Determine the (x, y) coordinate at the center of the cell enclosing the given text.  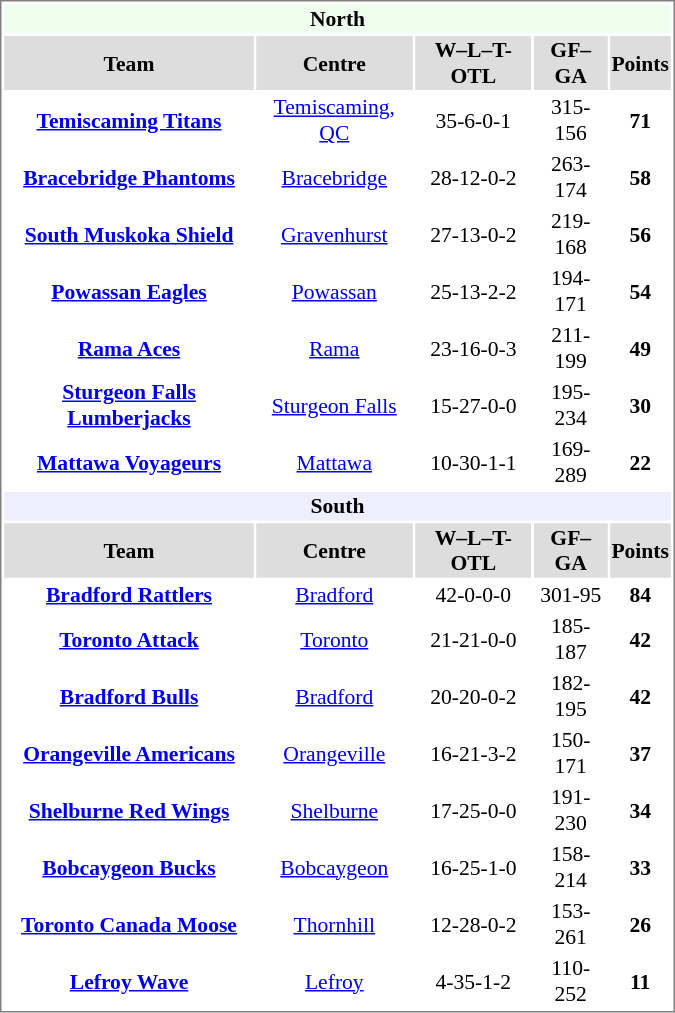
33 (640, 867)
South (337, 506)
Bradford Rattlers (128, 594)
Bradford Bulls (128, 696)
Temiscaming Titans (128, 120)
4-35-1-2 (474, 981)
Rama (335, 348)
Rama Aces (128, 348)
42-0-0-0 (474, 594)
263-174 (571, 177)
158-214 (571, 867)
110-252 (571, 981)
11 (640, 981)
10-30-1-1 (474, 462)
Temiscaming, QC (335, 120)
27-13-0-2 (474, 234)
185-187 (571, 639)
Orangeville Americans (128, 753)
Bracebridge Phantoms (128, 177)
12-28-0-2 (474, 924)
21-21-0-0 (474, 639)
Thornhill (335, 924)
Sturgeon Falls (335, 405)
Shelburne Red Wings (128, 810)
49 (640, 348)
20-20-0-2 (474, 696)
16-21-3-2 (474, 753)
191-230 (571, 810)
58 (640, 177)
84 (640, 594)
219-168 (571, 234)
150-171 (571, 753)
211-199 (571, 348)
25-13-2-2 (474, 291)
Sturgeon Falls Lumberjacks (128, 405)
Bobcaygeon (335, 867)
16-25-1-0 (474, 867)
28-12-0-2 (474, 177)
Mattawa (335, 462)
169-289 (571, 462)
195-234 (571, 405)
Powassan (335, 291)
Toronto (335, 639)
301-95 (571, 594)
54 (640, 291)
Bracebridge (335, 177)
Powassan Eagles (128, 291)
182-195 (571, 696)
Lefroy (335, 981)
South Muskoka Shield (128, 234)
Lefroy Wave (128, 981)
315-156 (571, 120)
34 (640, 810)
Orangeville (335, 753)
Gravenhurst (335, 234)
15-27-0-0 (474, 405)
17-25-0-0 (474, 810)
Bobcaygeon Bucks (128, 867)
Mattawa Voyageurs (128, 462)
35-6-0-1 (474, 120)
North (337, 18)
30 (640, 405)
23-16-0-3 (474, 348)
26 (640, 924)
194-171 (571, 291)
Toronto Attack (128, 639)
Shelburne (335, 810)
Toronto Canada Moose (128, 924)
153-261 (571, 924)
71 (640, 120)
22 (640, 462)
37 (640, 753)
56 (640, 234)
